Output the (X, Y) coordinate of the center of the cell containing the given text.  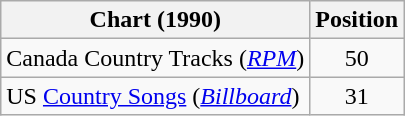
50 (357, 58)
Canada Country Tracks (RPM) (156, 58)
Chart (1990) (156, 20)
US Country Songs (Billboard) (156, 96)
31 (357, 96)
Position (357, 20)
